Return the (x, y) coordinate for the center point of the cell that contains the specified text.  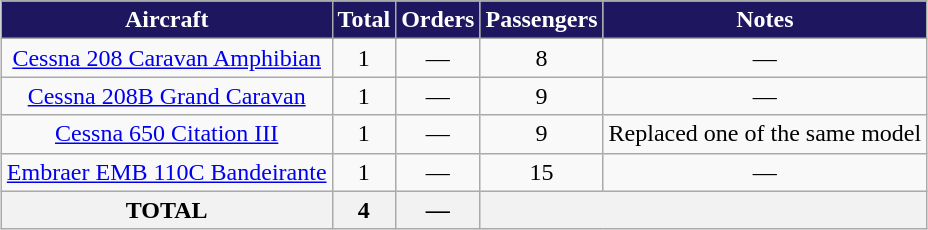
Notes (765, 20)
Replaced one of the same model (765, 134)
Total (364, 20)
Orders (438, 20)
Passengers (542, 20)
Cessna 208B Grand Caravan (166, 96)
Cessna 650 Citation III (166, 134)
Aircraft (166, 20)
15 (542, 172)
Embraer EMB 110C Bandeirante (166, 172)
TOTAL (166, 210)
4 (364, 210)
Cessna 208 Caravan Amphibian (166, 58)
8 (542, 58)
